Output the (X, Y) coordinate of the center of the cell containing the given text.  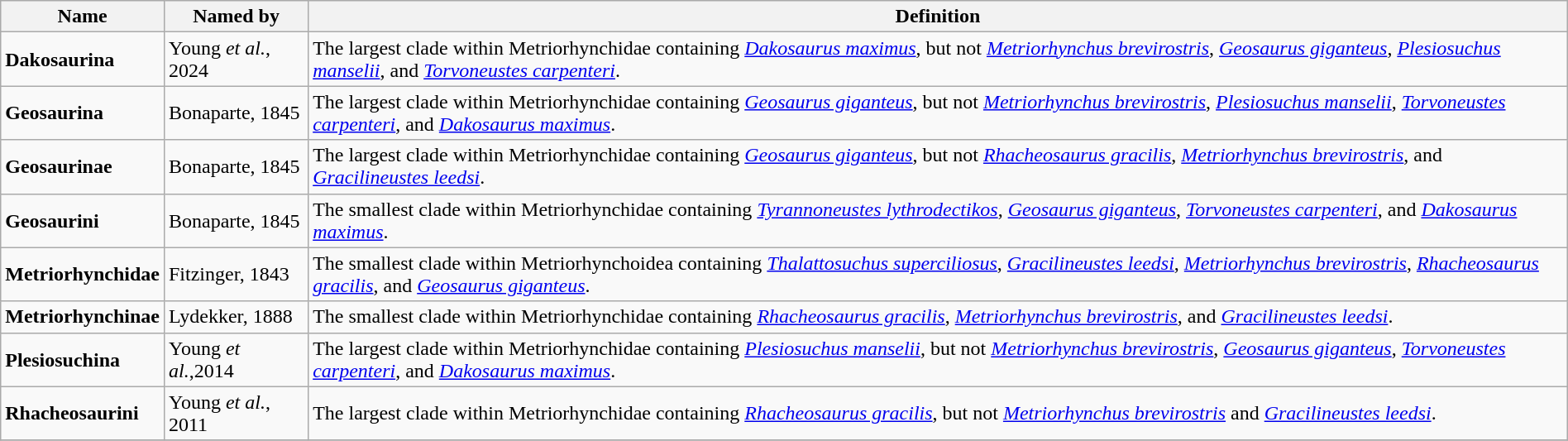
Name (83, 17)
The largest clade within Metriorhynchidae containing Rhacheosaurus gracilis, but not Metriorhynchus brevirostris and Gracilineustes leedsi. (938, 414)
Plesiosuchina (83, 359)
Geosaurina (83, 113)
Fitzinger, 1843 (236, 275)
Lydekker, 1888 (236, 317)
Definition (938, 17)
Geosaurini (83, 220)
Metriorhynchinae (83, 317)
Young et al., 2024 (236, 60)
Dakosaurina (83, 60)
Young et al.,2014 (236, 359)
Young et al., 2011 (236, 414)
Geosaurinae (83, 167)
Named by (236, 17)
The smallest clade within Metriorhynchidae containing Rhacheosaurus gracilis, Metriorhynchus brevirostris, and Gracilineustes leedsi. (938, 317)
Metriorhynchidae (83, 275)
Rhacheosaurini (83, 414)
